Determine the [X, Y] coordinate at the center of the cell enclosing the given text.  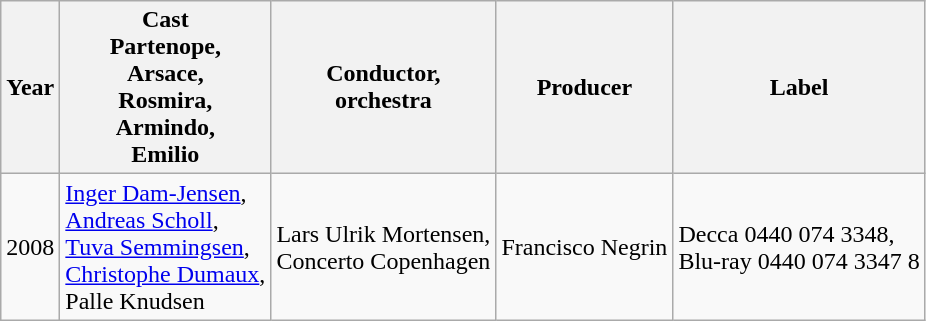
CastPartenope,Arsace,Rosmira,Armindo,Emilio [166, 88]
Inger Dam-Jensen,Andreas Scholl,Tuva Semmingsen,Christophe Dumaux,Palle Knudsen [166, 247]
Francisco Negrin [584, 247]
Producer [584, 88]
Lars Ulrik Mortensen,Concerto Copenhagen [384, 247]
Conductor,orchestra [384, 88]
Decca 0440 074 3348, Blu-ray 0440 074 3347 8 [799, 247]
Label [799, 88]
2008 [30, 247]
Year [30, 88]
